Extract the (X, Y) coordinate from the center of the cell holding the provided text.  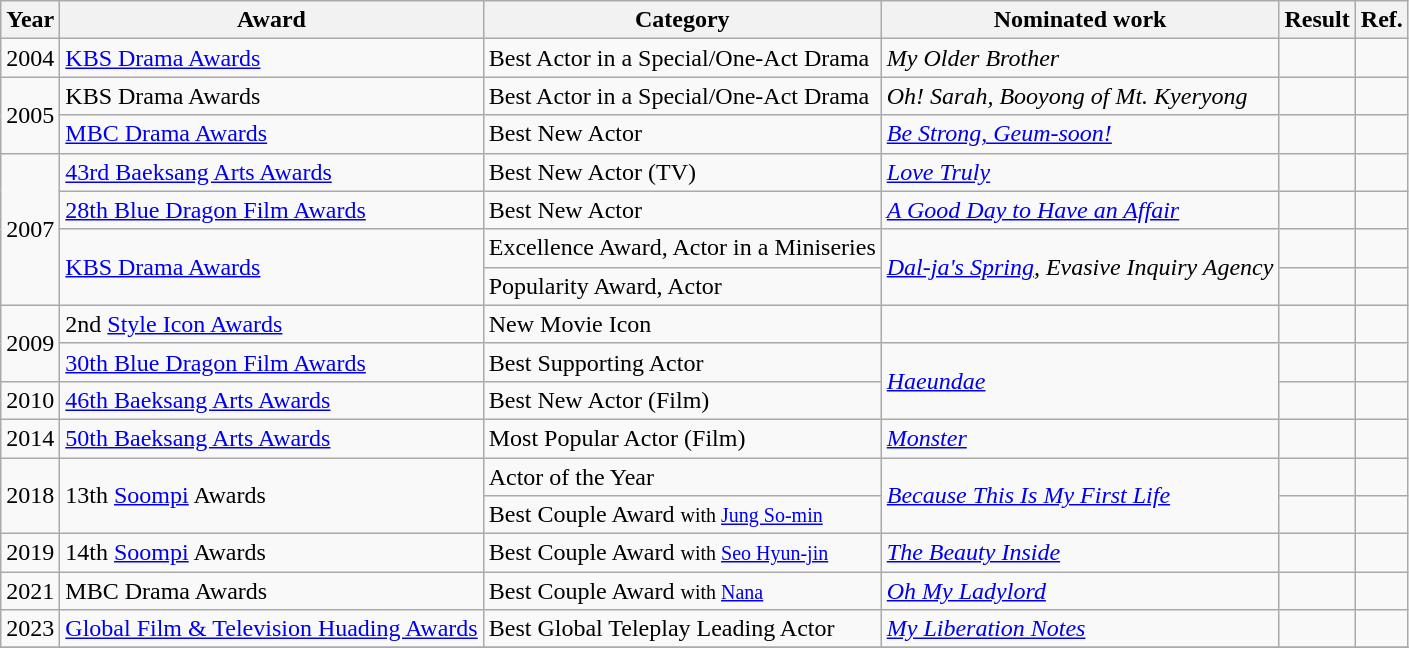
Excellence Award, Actor in a Miniseries (682, 248)
Best Couple Award with Seo Hyun-jin (682, 553)
Nominated work (1080, 20)
14th Soompi Awards (272, 553)
My Older Brother (1080, 58)
30th Blue Dragon Film Awards (272, 362)
Popularity Award, Actor (682, 286)
Global Film & Television Huading Awards (272, 629)
Dal-ja's Spring, Evasive Inquiry Agency (1080, 267)
Best Couple Award with Jung So-min (682, 515)
Award (272, 20)
Best Couple Award with Nana (682, 591)
Best Global Teleplay Leading Actor (682, 629)
2007 (30, 229)
Result (1317, 20)
46th Baeksang Arts Awards (272, 400)
Oh My Ladylord (1080, 591)
13th Soompi Awards (272, 496)
Year (30, 20)
Love Truly (1080, 172)
2018 (30, 496)
43rd Baeksang Arts Awards (272, 172)
2005 (30, 115)
Ref. (1382, 20)
2009 (30, 343)
Most Popular Actor (Film) (682, 438)
Actor of the Year (682, 477)
Best Supporting Actor (682, 362)
2nd Style Icon Awards (272, 324)
2021 (30, 591)
Haeundae (1080, 381)
28th Blue Dragon Film Awards (272, 210)
2010 (30, 400)
Because This Is My First Life (1080, 496)
New Movie Icon (682, 324)
Be Strong, Geum-soon! (1080, 134)
2004 (30, 58)
50th Baeksang Arts Awards (272, 438)
Best New Actor (Film) (682, 400)
2019 (30, 553)
Oh! Sarah, Booyong of Mt. Kyeryong (1080, 96)
Category (682, 20)
A Good Day to Have an Affair (1080, 210)
2014 (30, 438)
My Liberation Notes (1080, 629)
2023 (30, 629)
The Beauty Inside (1080, 553)
Best New Actor (TV) (682, 172)
Monster (1080, 438)
